Locate the cell with the specified text and output its [x, y] center coordinate. 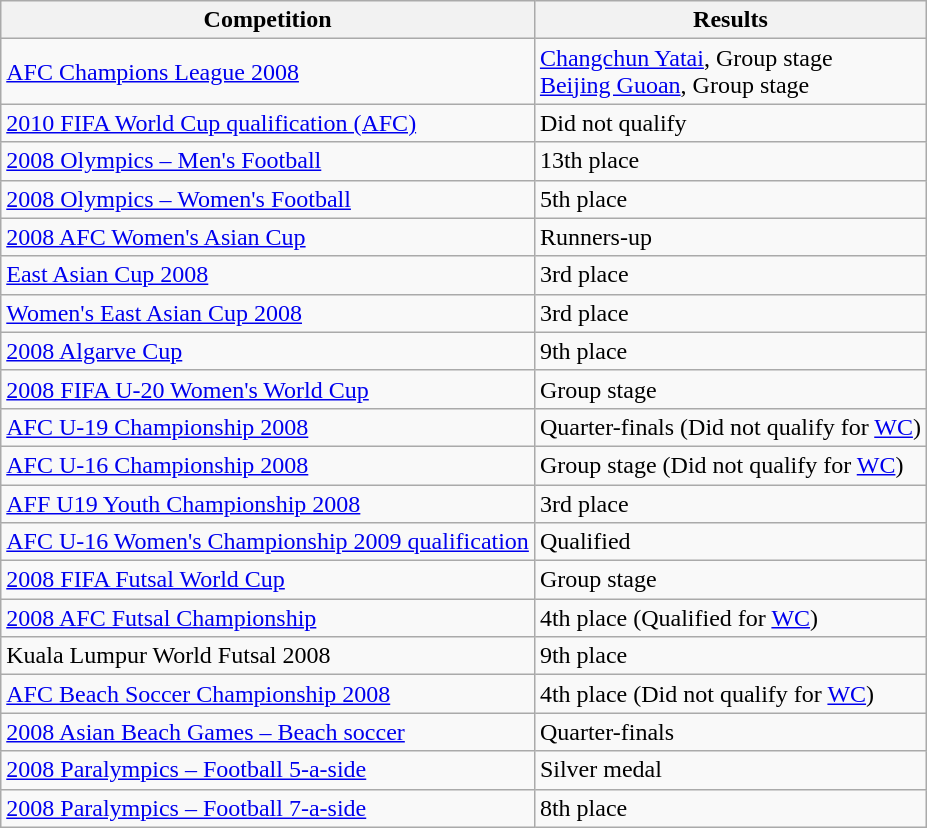
2008 FIFA U-20 Women's World Cup [268, 389]
Qualified [730, 542]
13th place [730, 161]
AFC U-19 Championship 2008 [268, 427]
2008 Olympics – Women's Football [268, 199]
East Asian Cup 2008 [268, 275]
Group stage (Did not qualify for WC) [730, 465]
Did not qualify [730, 123]
2008 Olympics – Men's Football [268, 161]
2008 Algarve Cup [268, 351]
4th place (Did not qualify for WC) [730, 694]
Silver medal [730, 770]
Kuala Lumpur World Futsal 2008 [268, 656]
AFC Champions League 2008 [268, 72]
Changchun Yatai, Group stageBeijing Guoan, Group stage [730, 72]
2008 Paralympics – Football 7-a-side [268, 808]
AFF U19 Youth Championship 2008 [268, 503]
5th place [730, 199]
2008 FIFA Futsal World Cup [268, 580]
2008 AFC Women's Asian Cup [268, 237]
Quarter-finals (Did not qualify for WC) [730, 427]
Quarter-finals [730, 732]
2010 FIFA World Cup qualification (AFC) [268, 123]
4th place (Qualified for WC) [730, 618]
2008 Paralympics – Football 5-a-side [268, 770]
Results [730, 20]
Competition [268, 20]
Women's East Asian Cup 2008 [268, 313]
AFC U-16 Women's Championship 2009 qualification [268, 542]
8th place [730, 808]
2008 Asian Beach Games – Beach soccer [268, 732]
Runners-up [730, 237]
2008 AFC Futsal Championship [268, 618]
AFC Beach Soccer Championship 2008 [268, 694]
AFC U-16 Championship 2008 [268, 465]
